Find where the given text appears and provide that cell's center as (x, y) coordinate. 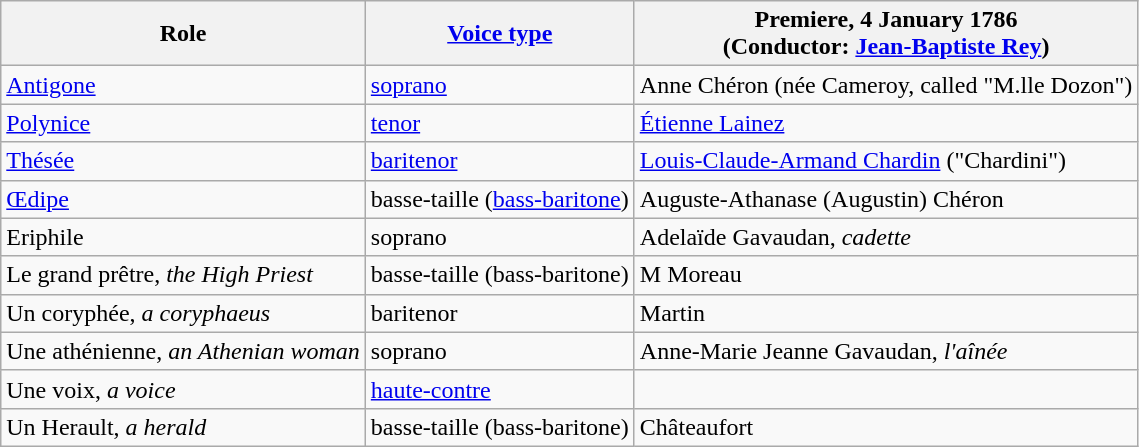
Auguste-Athanase (Augustin) Chéron (886, 199)
haute-contre (500, 389)
Anne Chéron (née Cameroy, called "M.lle Dozon") (886, 85)
Eriphile (184, 237)
Martin (886, 313)
Un Herault, a herald (184, 427)
Châteaufort (886, 427)
Une athénienne, an Athenian woman (184, 351)
Anne-Marie Jeanne Gavaudan, l'aînée (886, 351)
Polynice (184, 123)
Un coryphée, a coryphaeus (184, 313)
Louis-Claude-Armand Chardin ("Chardini") (886, 161)
Thésée (184, 161)
Antigone (184, 85)
tenor (500, 123)
Role (184, 34)
Adelaïde Gavaudan, cadette (886, 237)
Œdipe (184, 199)
Voice type (500, 34)
Étienne Lainez (886, 123)
M Moreau (886, 275)
Premiere, 4 January 1786(Conductor: Jean-Baptiste Rey) (886, 34)
Le grand prêtre, the High Priest (184, 275)
Une voix, a voice (184, 389)
